Return (x, y) of the center of cell containing provided text 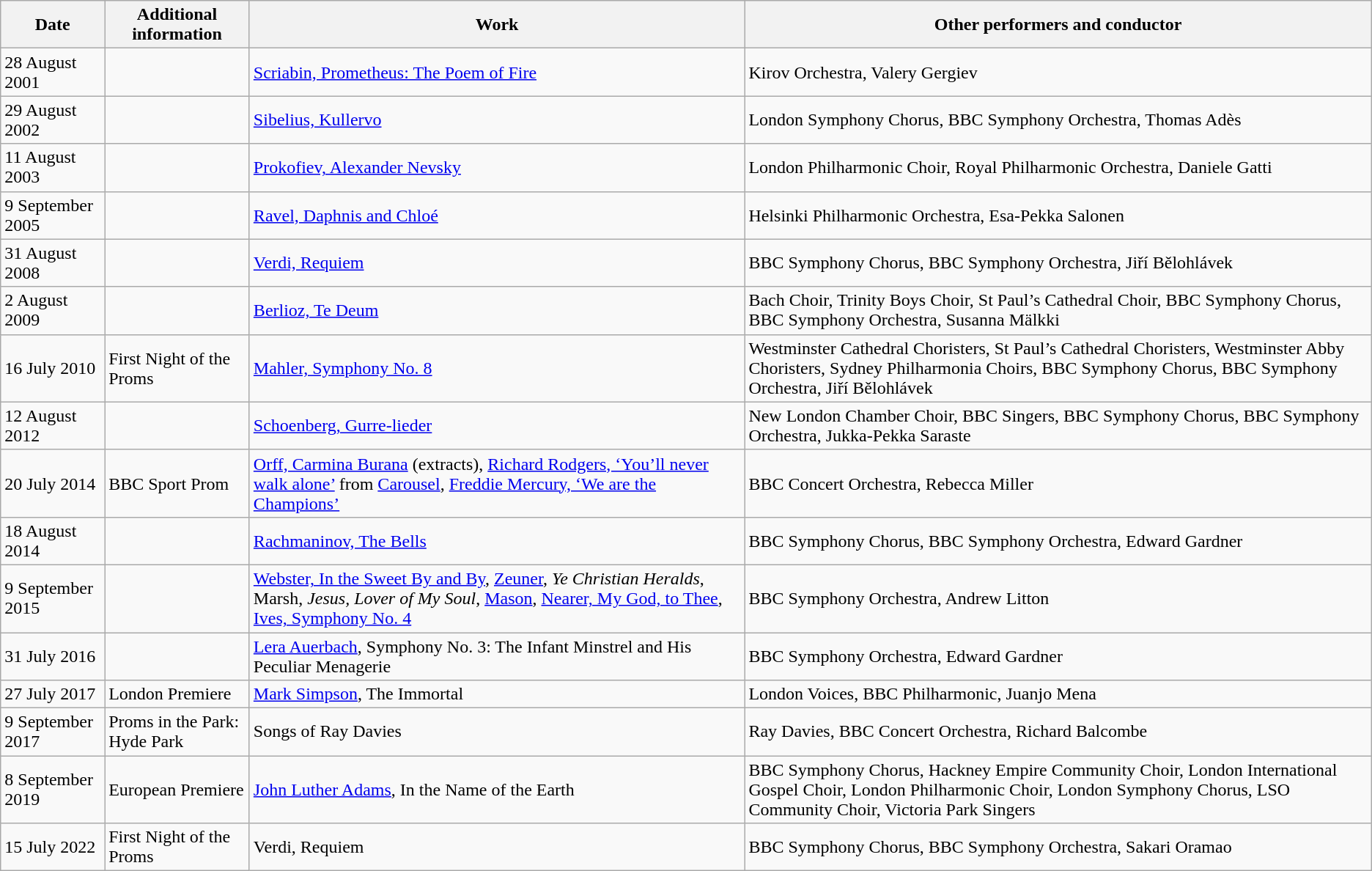
9 September 2015 (53, 598)
29 August 2002 (53, 120)
2 August 2009 (53, 311)
Bach Choir, Trinity Boys Choir, St Paul’s Cathedral Choir, BBC Symphony Chorus, BBC Symphony Orchestra, Susanna Mälkki (1058, 311)
Sibelius, Kullervo (497, 120)
Work (497, 25)
31 July 2016 (53, 655)
Scriabin, Prometheus: The Poem of Fire (497, 72)
Mark Simpson, The Immortal (497, 694)
27 July 2017 (53, 694)
Helsinki Philharmonic Orchestra, Esa-Pekka Salonen (1058, 216)
London Symphony Chorus, BBC Symphony Orchestra, Thomas Adès (1058, 120)
18 August 2014 (53, 541)
12 August 2012 (53, 425)
Songs of Ray Davies (497, 732)
20 July 2014 (53, 483)
Additional information (177, 25)
Lera Auerbach, Symphony No. 3: The Infant Minstrel and His Peculiar Menagerie (497, 655)
John Luther Adams, In the Name of the Earth (497, 790)
9 September 2005 (53, 216)
Kirov Orchestra, Valery Gergiev (1058, 72)
BBC Symphony Orchestra, Andrew Litton (1058, 598)
London Philharmonic Choir, Royal Philharmonic Orchestra, Daniele Gatti (1058, 167)
15 July 2022 (53, 848)
8 September 2019 (53, 790)
11 August 2003 (53, 167)
European Premiere (177, 790)
Proms in the Park: Hyde Park (177, 732)
New London Chamber Choir, BBC Singers, BBC Symphony Chorus, BBC Symphony Orchestra, Jukka-Pekka Saraste (1058, 425)
31 August 2008 (53, 262)
BBC Symphony Chorus, BBC Symphony Orchestra, Sakari Oramao (1058, 848)
BBC Symphony Orchestra, Edward Gardner (1058, 655)
28 August 2001 (53, 72)
London Voices, BBC Philharmonic, Juanjo Mena (1058, 694)
Schoenberg, Gurre-lieder (497, 425)
Webster, In the Sweet By and By, Zeuner, Ye Christian Heralds, Marsh, Jesus, Lover of My Soul, Mason, Nearer, My God, to Thee, Ives, Symphony No. 4 (497, 598)
9 September 2017 (53, 732)
Ray Davies, BBC Concert Orchestra, Richard Balcombe (1058, 732)
BBC Symphony Chorus, BBC Symphony Orchestra, Edward Gardner (1058, 541)
BBC Concert Orchestra, Rebecca Miller (1058, 483)
16 July 2010 (53, 368)
Prokofiev, Alexander Nevsky (497, 167)
BBC Symphony Chorus, BBC Symphony Orchestra, Jiří Bělohlávek (1058, 262)
BBC Sport Prom (177, 483)
Rachmaninov, The Bells (497, 541)
Other performers and conductor (1058, 25)
Date (53, 25)
Mahler, Symphony No. 8 (497, 368)
London Premiere (177, 694)
Orff, Carmina Burana (extracts), Richard Rodgers, ‘You’ll never walk alone’ from Carousel, Freddie Mercury, ‘We are the Champions’ (497, 483)
Ravel, Daphnis and Chloé (497, 216)
Berlioz, Te Deum (497, 311)
